Identify which cell holds the provided text, then report its (X, Y) central coordinate. 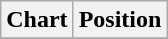
Chart (37, 20)
Position (120, 20)
